Search for the cell housing the specified text and yield its [x, y] center coordinate. 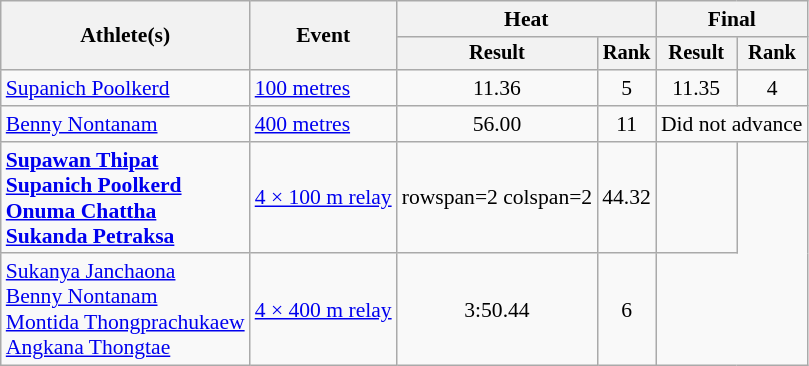
4 [772, 88]
6 [626, 310]
11.36 [498, 88]
Benny Nontanam [126, 124]
5 [626, 88]
Sukanya JanchaonaBenny NontanamMontida ThongprachukaewAngkana Thongtae [126, 310]
4 × 100 m relay [324, 198]
11.35 [696, 88]
Final [732, 19]
Supanich Poolkerd [126, 88]
4 × 400 m relay [324, 310]
Heat [526, 19]
3:50.44 [498, 310]
Supawan ThipatSupanich PoolkerdOnuma ChatthaSukanda Petraksa [126, 198]
Event [324, 36]
Athlete(s) [126, 36]
400 metres [324, 124]
rowspan=2 colspan=2 [498, 198]
100 metres [324, 88]
Did not advance [732, 124]
44.32 [626, 198]
56.00 [498, 124]
11 [626, 124]
